Search for the cell housing the specified text and yield its (x, y) center coordinate. 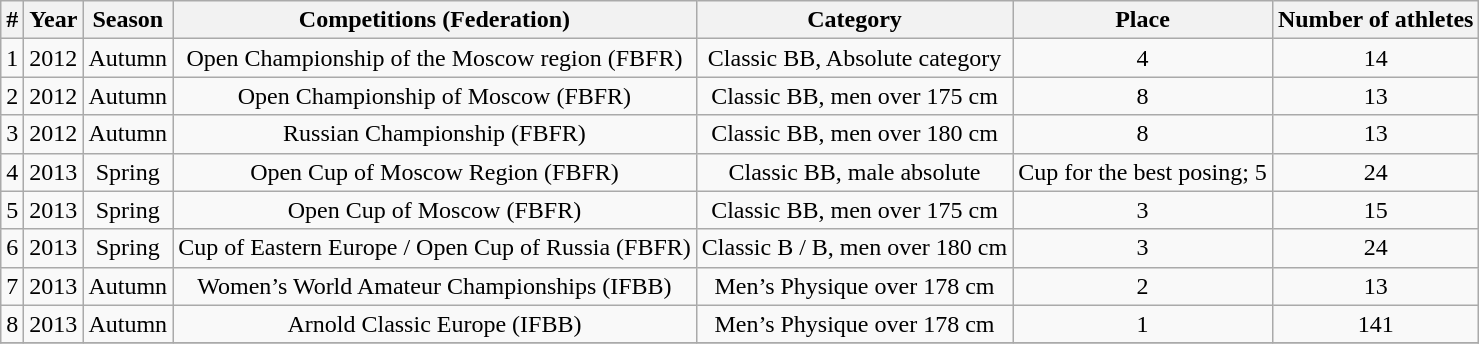
Open Cup of Moscow Region (FBFR) (435, 172)
Classic BB, male absolute (854, 172)
Open Championship of the Moscow region (FBFR) (435, 58)
Open Cup of Moscow (FBFR) (435, 210)
6 (12, 248)
Open Championship of Moscow (FBFR) (435, 96)
15 (1376, 210)
Competitions (Federation) (435, 20)
Season (128, 20)
Arnold Classic Europe (IFBB) (435, 324)
7 (12, 286)
Women’s World Amateur Championships (IFBB) (435, 286)
5 (12, 210)
Cup for the best posing; 5 (1143, 172)
Cup of Eastern Europe / Open Cup of Russia (FBFR) (435, 248)
Classic BB, men over 180 cm (854, 134)
Place (1143, 20)
Year (54, 20)
14 (1376, 58)
141 (1376, 324)
Category (854, 20)
Russian Championship (FBFR) (435, 134)
Number of athletes (1376, 20)
Classic B / B, men over 180 cm (854, 248)
# (12, 20)
Classic BB, Absolute category (854, 58)
